Return [x, y] of the center of cell containing provided text 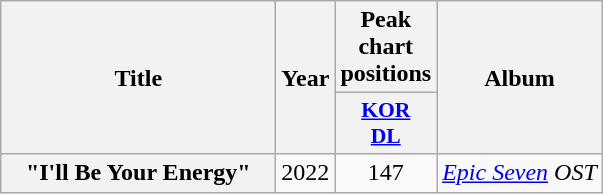
Peakchartpositions [386, 47]
"I'll Be Your Energy" [138, 173]
Year [306, 78]
Title [138, 78]
147 [386, 173]
KORDL [386, 124]
Epic Seven OST [520, 173]
2022 [306, 173]
Album [520, 78]
